Return [X, Y] of the center of cell containing provided text 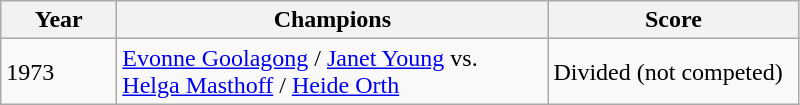
Divided (not competed) [674, 72]
Champions [332, 20]
Evonne Goolagong / Janet Young vs. Helga Masthoff / Heide Orth [332, 72]
1973 [59, 72]
Score [674, 20]
Year [59, 20]
